Extract the [x, y] coordinate from the center of the cell holding the provided text.  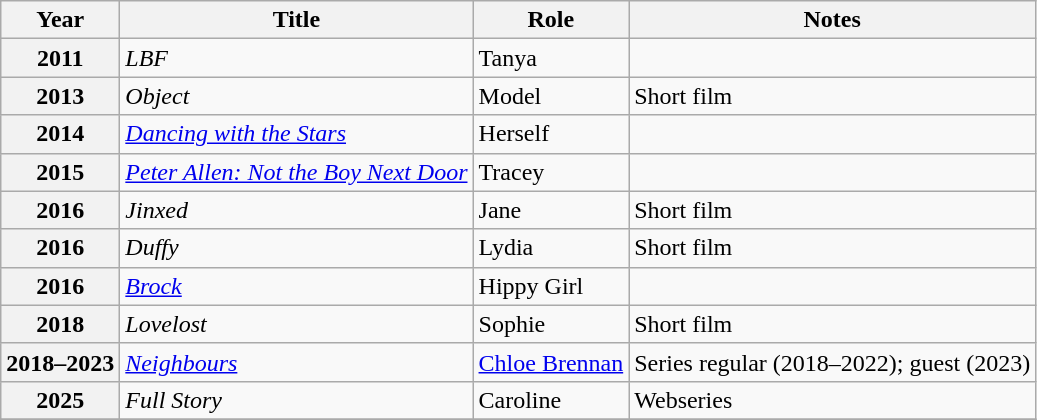
Chloe Brennan [551, 362]
Jane [551, 210]
2018–2023 [60, 362]
Role [551, 20]
Tracey [551, 172]
Caroline [551, 400]
Notes [832, 20]
2011 [60, 58]
2015 [60, 172]
Year [60, 20]
Title [296, 20]
Series regular (2018–2022); guest (2023) [832, 362]
Hippy Girl [551, 286]
Jinxed [296, 210]
2014 [60, 134]
2025 [60, 400]
Dancing with the Stars [296, 134]
Peter Allen: Not the Boy Next Door [296, 172]
Lovelost [296, 324]
Lydia [551, 248]
Sophie [551, 324]
Herself [551, 134]
Model [551, 96]
Webseries [832, 400]
2013 [60, 96]
Duffy [296, 248]
2018 [60, 324]
Tanya [551, 58]
Neighbours [296, 362]
Object [296, 96]
LBF [296, 58]
Brock [296, 286]
Full Story [296, 400]
